Provide the (x, y) coordinate of the cell's center where the given text is located.  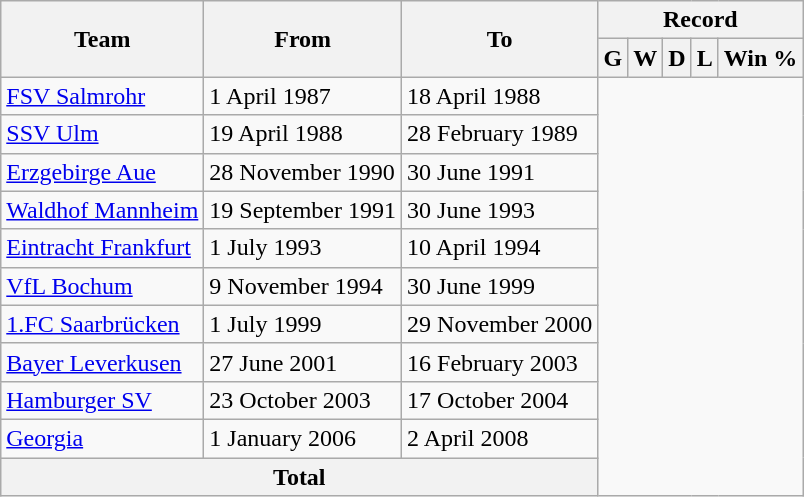
23 October 2003 (303, 400)
Total (300, 477)
1 July 1999 (303, 324)
1 July 1993 (303, 248)
30 June 1993 (500, 210)
2 April 2008 (500, 438)
From (303, 39)
10 April 1994 (500, 248)
Erzgebirge Aue (102, 172)
29 November 2000 (500, 324)
Hamburger SV (102, 400)
1 January 2006 (303, 438)
17 October 2004 (500, 400)
9 November 1994 (303, 286)
FSV Salmrohr (102, 96)
1.FC Saarbrücken (102, 324)
G (613, 58)
27 June 2001 (303, 362)
Waldhof Mannheim (102, 210)
Team (102, 39)
28 February 1989 (500, 134)
Eintracht Frankfurt (102, 248)
W (646, 58)
19 April 1988 (303, 134)
D (677, 58)
VfL Bochum (102, 286)
19 September 1991 (303, 210)
To (500, 39)
L (704, 58)
Georgia (102, 438)
30 June 1991 (500, 172)
28 November 1990 (303, 172)
Record (700, 20)
30 June 1999 (500, 286)
SSV Ulm (102, 134)
Bayer Leverkusen (102, 362)
16 February 2003 (500, 362)
18 April 1988 (500, 96)
1 April 1987 (303, 96)
Win % (760, 58)
